Search for the cell housing the specified text and yield its [x, y] center coordinate. 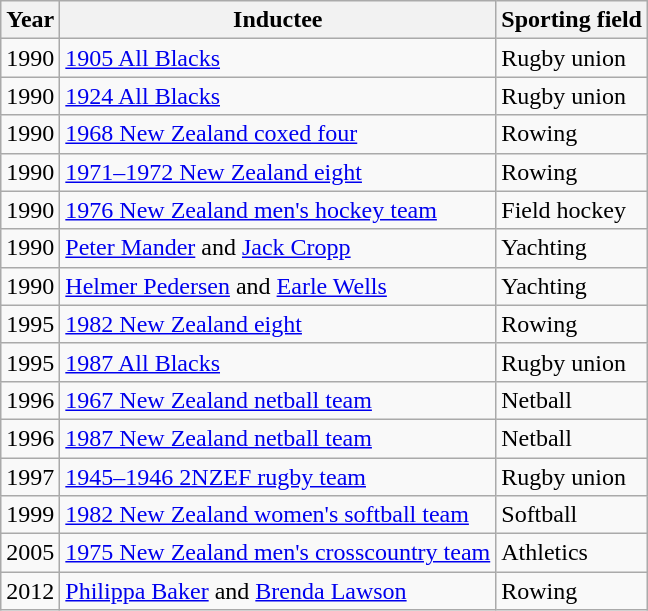
1945–1946 2NZEF rugby team [278, 477]
1905 All Blacks [278, 58]
2005 [30, 553]
1982 New Zealand eight [278, 324]
Athletics [572, 553]
Year [30, 20]
1982 New Zealand women's softball team [278, 515]
Philippa Baker and Brenda Lawson [278, 591]
1968 New Zealand coxed four [278, 134]
1976 New Zealand men's hockey team [278, 210]
Helmer Pedersen and Earle Wells [278, 286]
1975 New Zealand men's crosscountry team [278, 553]
1924 All Blacks [278, 96]
1967 New Zealand netball team [278, 400]
Sporting field [572, 20]
1971–1972 New Zealand eight [278, 172]
Peter Mander and Jack Cropp [278, 248]
1997 [30, 477]
1987 New Zealand netball team [278, 438]
Field hockey [572, 210]
Softball [572, 515]
1987 All Blacks [278, 362]
1999 [30, 515]
Inductee [278, 20]
2012 [30, 591]
